Extract the [x, y] coordinate from the center of the cell holding the provided text.  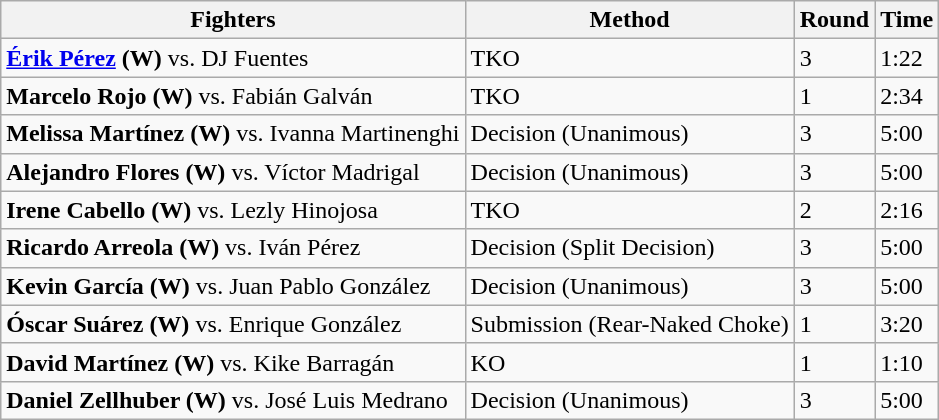
Marcelo Rojo (W) vs. Fabián Galván [233, 96]
Irene Cabello (W) vs. Lezly Hinojosa [233, 210]
Fighters [233, 20]
Method [630, 20]
Round [834, 20]
David Martínez (W) vs. Kike Barragán [233, 362]
Submission (Rear-Naked Choke) [630, 324]
Óscar Suárez (W) vs. Enrique González [233, 324]
Melissa Martínez (W) vs. Ivanna Martinenghi [233, 134]
Decision (Split Decision) [630, 248]
Time [907, 20]
Ricardo Arreola (W) vs. Iván Pérez [233, 248]
Daniel Zellhuber (W) vs. José Luis Medrano [233, 400]
3:20 [907, 324]
Alejandro Flores (W) vs. Víctor Madrigal [233, 172]
2:34 [907, 96]
2 [834, 210]
1:10 [907, 362]
Érik Pérez (W) vs. DJ Fuentes [233, 58]
2:16 [907, 210]
Kevin García (W) vs. Juan Pablo González [233, 286]
1:22 [907, 58]
KO [630, 362]
